From the cell containing the given text, extract its center point as [x, y] coordinate. 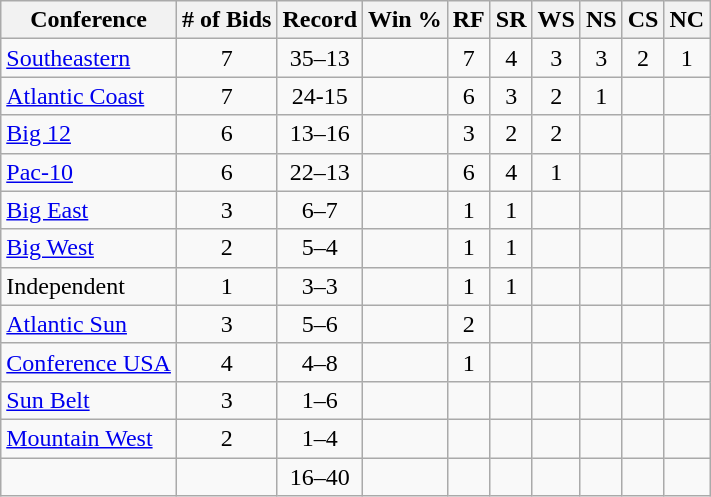
24-15 [320, 96]
Conference USA [89, 362]
NS [601, 20]
Record [320, 20]
CS [643, 20]
3–3 [320, 286]
WS [556, 20]
SR [511, 20]
Sun Belt [89, 400]
4–8 [320, 362]
35–13 [320, 58]
NC [687, 20]
RF [468, 20]
# of Bids [226, 20]
Big West [89, 248]
Big East [89, 210]
16–40 [320, 477]
5–4 [320, 248]
Atlantic Coast [89, 96]
13–16 [320, 134]
Mountain West [89, 438]
Pac-10 [89, 172]
Win % [406, 20]
Independent [89, 286]
Atlantic Sun [89, 324]
6–7 [320, 210]
Big 12 [89, 134]
5–6 [320, 324]
Southeastern [89, 58]
22–13 [320, 172]
1–6 [320, 400]
Conference [89, 20]
1–4 [320, 438]
